Capture the cell that displays the provided text and extract its [X, Y] central coordinate. 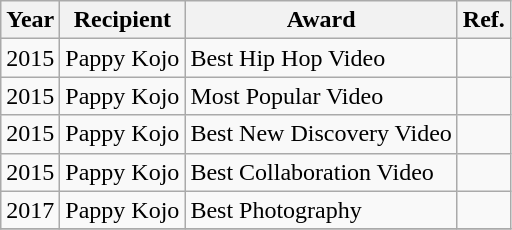
Ref. [484, 20]
2017 [30, 210]
Most Popular Video [321, 96]
Recipient [122, 20]
Best Hip Hop Video [321, 58]
Award [321, 20]
Best Photography [321, 210]
Best Collaboration Video [321, 172]
Year [30, 20]
Best New Discovery Video [321, 134]
